Identify which cell holds the provided text, then report its (x, y) central coordinate. 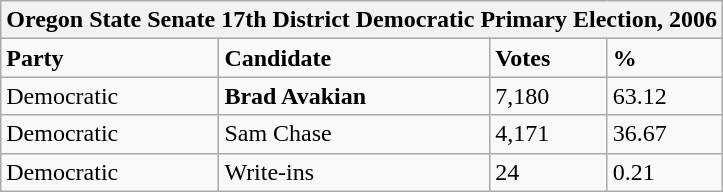
7,180 (548, 96)
% (664, 58)
Candidate (354, 58)
Sam Chase (354, 134)
4,171 (548, 134)
24 (548, 172)
Oregon State Senate 17th District Democratic Primary Election, 2006 (362, 20)
Party (110, 58)
36.67 (664, 134)
Votes (548, 58)
0.21 (664, 172)
Write-ins (354, 172)
63.12 (664, 96)
Brad Avakian (354, 96)
